Scan for the cell matching the given text and deliver its (x, y) coordinate at center. 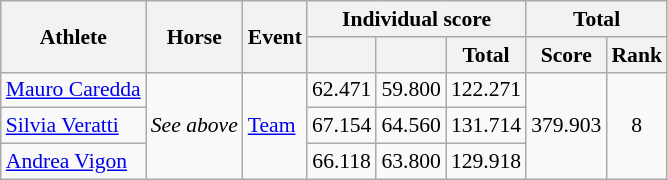
63.800 (410, 162)
Andrea Vigon (74, 162)
See above (194, 126)
67.154 (342, 126)
Event (275, 36)
131.714 (486, 126)
122.271 (486, 90)
Athlete (74, 36)
379.903 (566, 126)
129.918 (486, 162)
59.800 (410, 90)
64.560 (410, 126)
Silvia Veratti (74, 126)
66.118 (342, 162)
8 (636, 126)
Rank (636, 55)
62.471 (342, 90)
Team (275, 126)
Score (566, 55)
Mauro Caredda (74, 90)
Individual score (416, 19)
Horse (194, 36)
